For the text-containing cell, return its midpoint in (X, Y) coordinate format. 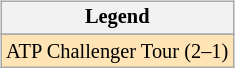
ATP Challenger Tour (2–1) (117, 51)
Legend (117, 18)
